Return the [x, y] coordinate for the center point of the cell that contains the specified text.  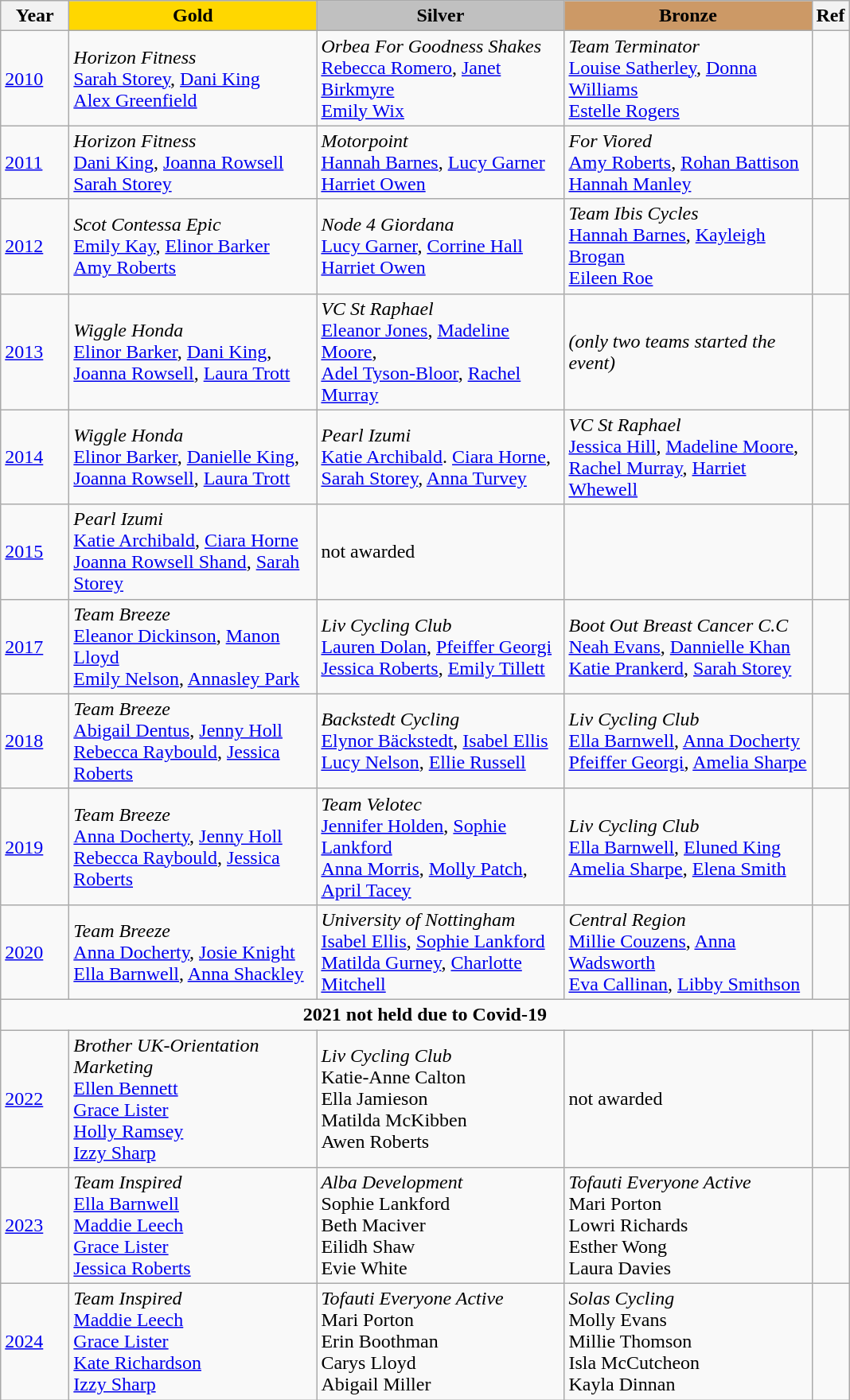
Boot Out Breast Cancer C.CNeah Evans, Dannielle KhanKatie Prankerd, Sarah Storey [688, 646]
2023 [35, 1226]
2011 [35, 162]
Year [35, 16]
Solas CyclingMolly EvansMillie ThomsonIsla McCutcheonKayla Dinnan [688, 1342]
Team InspiredElla BarnwellMaddie LeechGrace ListerJessica Roberts [193, 1226]
Gold [193, 16]
VC St Raphael Jessica Hill, Madeline Moore, Rachel Murray, Harriet Whewell [688, 457]
2019 [35, 846]
Team InspiredMaddie LeechGrace ListerKate RichardsonIzzy Sharp [193, 1342]
Horizon Fitness Sarah Storey, Dani King Alex Greenfield [193, 78]
Scot Contessa Epic Emily Kay, Elinor Barker Amy Roberts [193, 247]
Motorpoint Hannah Barnes, Lucy Garner Harriet Owen [441, 162]
Central RegionMillie Couzens, Anna WadsworthEva Callinan, Libby Smithson [688, 951]
VC St Raphael Eleanor Jones, Madeline Moore, Adel Tyson-Bloor, Rachel Murray [441, 352]
Team Terminator Louise Satherley, Donna Williams Estelle Rogers [688, 78]
Horizon Fitness Dani King, Joanna Rowsell Sarah Storey [193, 162]
2018 [35, 741]
Wiggle HondaElinor Barker, Danielle King, Joanna Rowsell, Laura Trott [193, 457]
Pearl Izumi Katie Archibald. Ciara Horne, Sarah Storey, Anna Turvey [441, 457]
Pearl IzumiKatie Archibald, Ciara HorneJoanna Rowsell Shand, Sarah Storey [193, 552]
2021 not held due to Covid-19 [425, 1014]
2017 [35, 646]
Liv Cycling ClubElla Barnwell, Anna DochertyPfeiffer Georgi, Amelia Sharpe [688, 741]
2010 [35, 78]
Tofauti Everyone ActiveMari PortonLowri RichardsEsther WongLaura Davies [688, 1226]
Team Ibis Cycles Hannah Barnes, Kayleigh Brogan Eileen Roe [688, 247]
Wiggle Honda Elinor Barker, Dani King, Joanna Rowsell, Laura Trott [193, 352]
Silver [441, 16]
Orbea For Goodness Shakes Rebecca Romero, Janet Birkmyre Emily Wix [441, 78]
Ref [831, 16]
University of NottinghamIsabel Ellis, Sophie LankfordMatilda Gurney, Charlotte Mitchell [441, 951]
Team BreezeEleanor Dickinson, Manon LloydEmily Nelson, Annasley Park [193, 646]
Liv Cycling ClubElla Barnwell, Eluned KingAmelia Sharpe, Elena Smith [688, 846]
Brother UK-Orientation MarketingEllen BennettGrace ListerHolly RamseyIzzy Sharp [193, 1098]
2014 [35, 457]
2020 [35, 951]
Bronze [688, 16]
2012 [35, 247]
Team BreezeAnna Docherty, Josie KnightElla Barnwell, Anna Shackley [193, 951]
Backstedt CyclingElynor Bäckstedt, Isabel EllisLucy Nelson, Ellie Russell [441, 741]
Node 4 Giordana Lucy Garner, Corrine Hall Harriet Owen [441, 247]
2022 [35, 1098]
Liv Cycling ClubLauren Dolan, Pfeiffer Georgi Jessica Roberts, Emily Tillett [441, 646]
Alba DevelopmentSophie LankfordBeth MaciverEilidh ShawEvie White [441, 1226]
Team BreezeAbigail Dentus, Jenny HollRebecca Raybould, Jessica Roberts [193, 741]
Tofauti Everyone ActiveMari PortonErin BoothmanCarys LloydAbigail Miller [441, 1342]
Team BreezeAnna Docherty, Jenny HollRebecca Raybould, Jessica Roberts [193, 846]
Liv Cycling ClubKatie-Anne CaltonElla JamiesonMatilda McKibbenAwen Roberts [441, 1098]
2024 [35, 1342]
2015 [35, 552]
Team VelotecJennifer Holden, Sophie Lankford Anna Morris, Molly Patch, April Tacey [441, 846]
2013 [35, 352]
(only two teams started the event) [688, 352]
For Viored Amy Roberts, Rohan Battison Hannah Manley [688, 162]
